Identify which cell holds the provided text, then report its (X, Y) central coordinate. 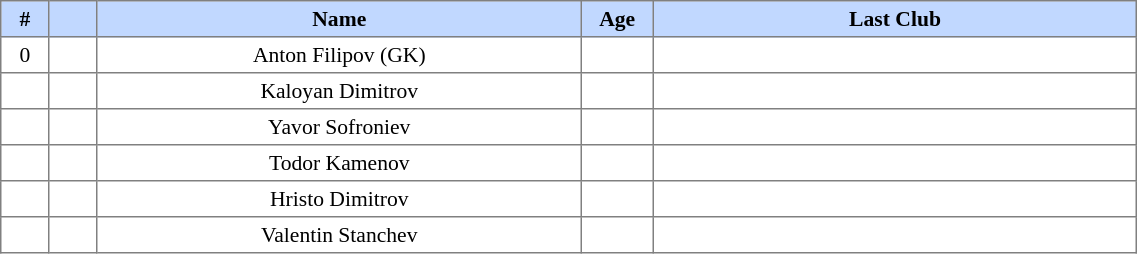
Age (617, 19)
Kaloyan Dimitrov (339, 91)
Name (339, 19)
Anton Filipov (GK) (339, 55)
Hristo Dimitrov (339, 199)
Yavor Sofroniev (339, 127)
Todor Kamenov (339, 163)
Last Club (895, 19)
Valentin Stanchev (339, 235)
# (25, 19)
0 (25, 55)
